Capture the cell that displays the provided text and extract its [x, y] central coordinate. 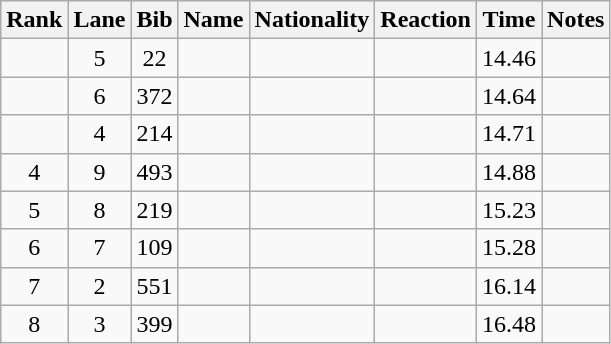
3 [100, 324]
Rank [34, 20]
Time [510, 20]
Reaction [426, 20]
219 [154, 210]
Bib [154, 20]
Name [214, 20]
399 [154, 324]
Notes [576, 20]
Lane [100, 20]
214 [154, 134]
9 [100, 172]
109 [154, 248]
16.48 [510, 324]
14.46 [510, 58]
22 [154, 58]
14.88 [510, 172]
Nationality [312, 20]
493 [154, 172]
14.64 [510, 96]
372 [154, 96]
551 [154, 286]
16.14 [510, 286]
15.28 [510, 248]
2 [100, 286]
14.71 [510, 134]
15.23 [510, 210]
